Identify which cell holds the provided text, then report its [x, y] central coordinate. 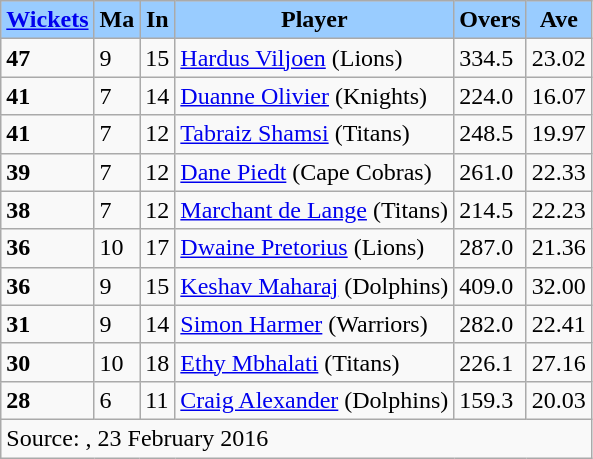
409.0 [490, 286]
16.07 [558, 96]
30 [48, 362]
19.97 [558, 134]
282.0 [490, 324]
Ethy Mbhalati (Titans) [314, 362]
18 [158, 362]
6 [117, 400]
Keshav Maharaj (Dolphins) [314, 286]
32.00 [558, 286]
Overs [490, 20]
In [158, 20]
Craig Alexander (Dolphins) [314, 400]
Ave [558, 20]
224.0 [490, 96]
Source: , 23 February 2016 [296, 438]
47 [48, 58]
22.23 [558, 210]
159.3 [490, 400]
Dane Piedt (Cape Cobras) [314, 172]
22.41 [558, 324]
11 [158, 400]
21.36 [558, 248]
287.0 [490, 248]
Tabraiz Shamsi (Titans) [314, 134]
31 [48, 324]
28 [48, 400]
226.1 [490, 362]
248.5 [490, 134]
334.5 [490, 58]
Marchant de Lange (Titans) [314, 210]
22.33 [558, 172]
20.03 [558, 400]
23.02 [558, 58]
Player [314, 20]
261.0 [490, 172]
Hardus Viljoen (Lions) [314, 58]
Duanne Olivier (Knights) [314, 96]
Wickets [48, 20]
39 [48, 172]
Ma [117, 20]
17 [158, 248]
27.16 [558, 362]
38 [48, 210]
Simon Harmer (Warriors) [314, 324]
Dwaine Pretorius (Lions) [314, 248]
214.5 [490, 210]
